Return [x, y] of the center of cell containing provided text 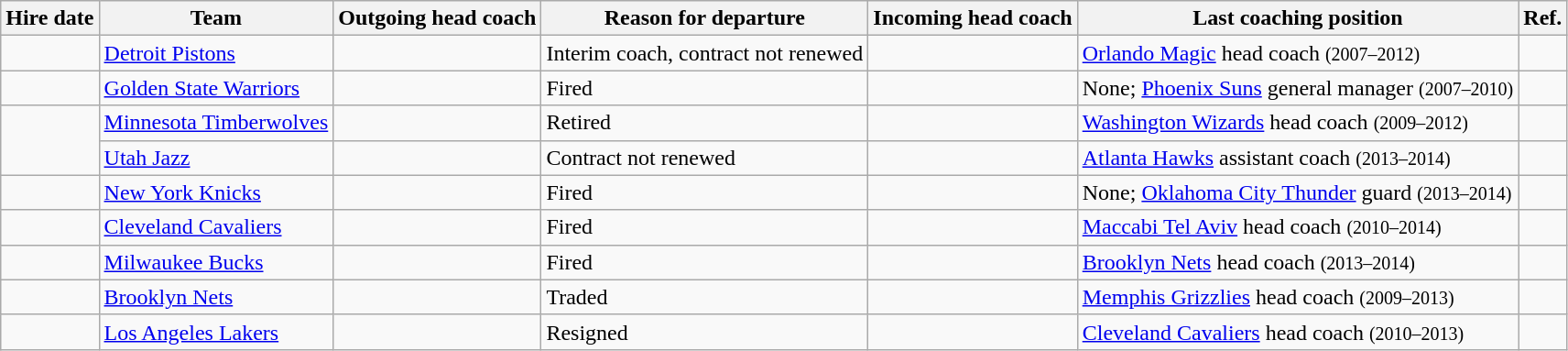
Brooklyn Nets [216, 297]
Detroit Pistons [216, 53]
Reason for departure [705, 18]
Milwaukee Bucks [216, 262]
Contract not renewed [705, 158]
Orlando Magic head coach (2007–2012) [1298, 53]
Cleveland Cavaliers head coach (2010–2013) [1298, 332]
New York Knicks [216, 192]
Memphis Grizzlies head coach (2009–2013) [1298, 297]
Last coaching position [1298, 18]
Brooklyn Nets head coach (2013–2014) [1298, 262]
Outgoing head coach [438, 18]
Interim coach, contract not renewed [705, 53]
Hire date [49, 18]
Utah Jazz [216, 158]
Cleveland Cavaliers [216, 227]
Minnesota Timberwolves [216, 123]
Maccabi Tel Aviv head coach (2010–2014) [1298, 227]
Los Angeles Lakers [216, 332]
None; Phoenix Suns general manager (2007–2010) [1298, 88]
Retired [705, 123]
Team [216, 18]
Atlanta Hawks assistant coach (2013–2014) [1298, 158]
None; Oklahoma City Thunder guard (2013–2014) [1298, 192]
Ref. [1542, 18]
Incoming head coach [973, 18]
Traded [705, 297]
Resigned [705, 332]
Golden State Warriors [216, 88]
Washington Wizards head coach (2009–2012) [1298, 123]
